Identify which cell holds the provided text, then report its [x, y] central coordinate. 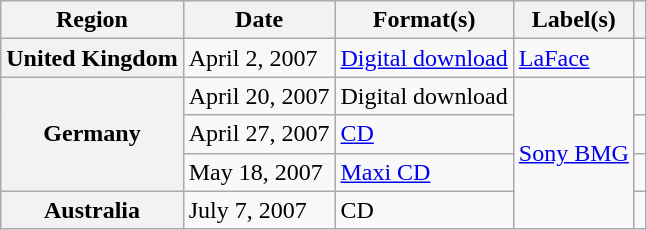
April 2, 2007 [259, 58]
Date [259, 20]
July 7, 2007 [259, 210]
Germany [92, 134]
May 18, 2007 [259, 172]
April 27, 2007 [259, 134]
United Kingdom [92, 58]
Region [92, 20]
Label(s) [574, 20]
Sony BMG [574, 153]
Format(s) [424, 20]
April 20, 2007 [259, 96]
Maxi CD [424, 172]
Australia [92, 210]
LaFace [574, 58]
